Identify which cell holds the provided text, then report its [X, Y] central coordinate. 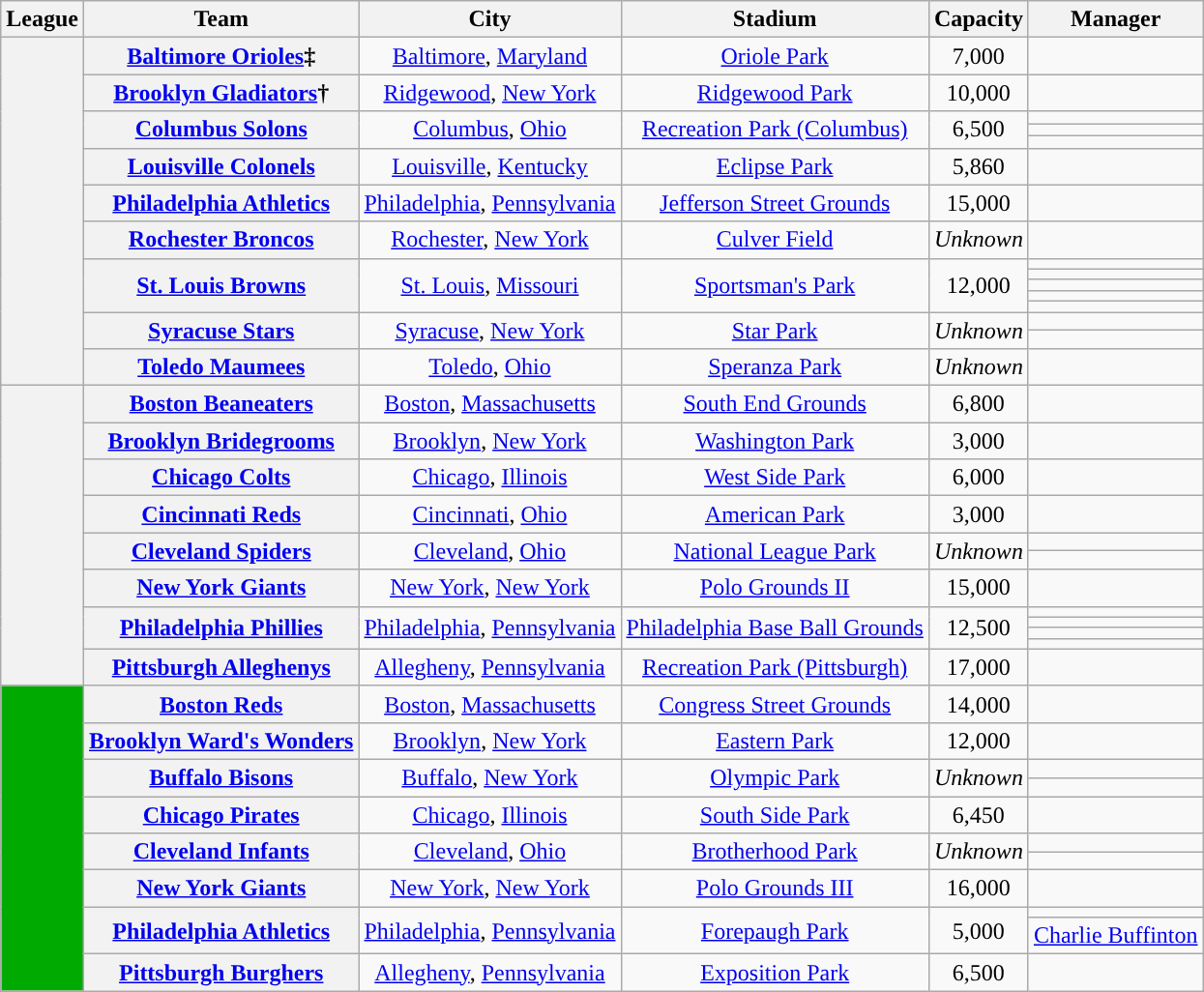
St. Louis, Missouri [489, 284]
Olympic Park [775, 777]
Brooklyn Gladiators† [220, 93]
7,000 [979, 56]
Philadelphia Base Ball Grounds [775, 627]
16,000 [979, 889]
Columbus, Ohio [489, 130]
Toledo Maumees [220, 367]
Cincinnati, Ohio [489, 514]
Washington Park [775, 441]
Columbus Solons [220, 130]
Chicago Colts [220, 478]
League [43, 19]
Ridgewood, New York [489, 93]
Forepaugh Park [775, 930]
Eclipse Park [775, 166]
Boston Beaneaters [220, 404]
Charlie Buffinton [1116, 936]
Boston Reds [220, 704]
Philadelphia Phillies [220, 627]
12,500 [979, 627]
Culver Field [775, 240]
Baltimore, Maryland [489, 56]
Cleveland Infants [220, 852]
Syracuse Stars [220, 330]
Exposition Park [775, 973]
5,000 [979, 930]
Recreation Park (Pittsburgh) [775, 667]
Stadium [775, 19]
6,000 [979, 478]
Rochester Broncos [220, 240]
Buffalo, New York [489, 777]
Oriole Park [775, 56]
Manager [1116, 19]
6,450 [979, 815]
Sportsman's Park [775, 284]
Buffalo Bisons [220, 777]
Speranza Park [775, 367]
17,000 [979, 667]
Louisville Colonels [220, 166]
South End Grounds [775, 404]
Star Park [775, 330]
Capacity [979, 19]
Jefferson Street Grounds [775, 203]
Pittsburgh Burghers [220, 973]
Cleveland Spiders [220, 551]
Louisville, Kentucky [489, 166]
Congress Street Grounds [775, 704]
Pittsburgh Alleghenys [220, 667]
South Side Park [775, 815]
Baltimore Orioles‡ [220, 56]
National League Park [775, 551]
St. Louis Browns [220, 284]
6,800 [979, 404]
Brotherhood Park [775, 852]
14,000 [979, 704]
Brooklyn Ward's Wonders [220, 741]
Team [220, 19]
Polo Grounds III [775, 889]
American Park [775, 514]
Rochester, New York [489, 240]
West Side Park [775, 478]
Chicago Pirates [220, 815]
10,000 [979, 93]
Ridgewood Park [775, 93]
Polo Grounds II [775, 588]
Eastern Park [775, 741]
Brooklyn Bridegrooms [220, 441]
Syracuse, New York [489, 330]
Cincinnati Reds [220, 514]
Toledo, Ohio [489, 367]
5,860 [979, 166]
City [489, 19]
Recreation Park (Columbus) [775, 130]
